Locate the cell with the specified text and output its (x, y) center coordinate. 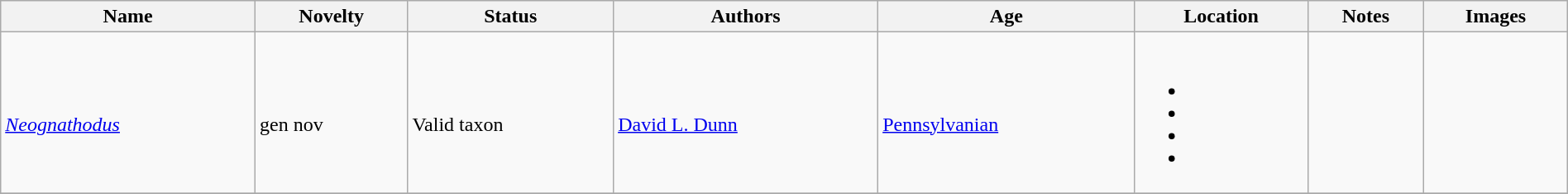
Novelty (331, 17)
Status (511, 17)
Notes (1366, 17)
gen nov (331, 113)
Pennsylvanian (1006, 113)
Name (128, 17)
Location (1221, 17)
Age (1006, 17)
Authors (746, 17)
Images (1496, 17)
David L. Dunn (746, 113)
Neognathodus (128, 113)
Valid taxon (511, 113)
